Find where the given text appears and provide that cell's center as (X, Y) coordinate. 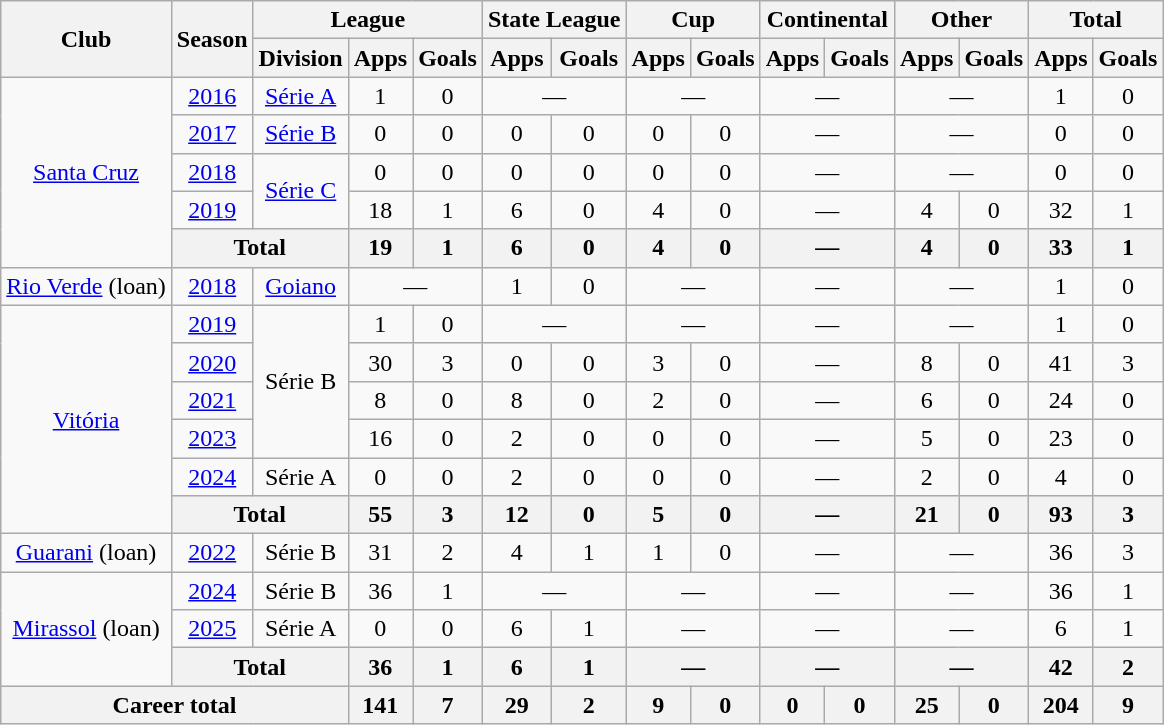
Goiano (300, 286)
24 (1061, 400)
2023 (212, 438)
29 (516, 705)
Division (300, 58)
12 (516, 515)
Mirassol (loan) (86, 629)
32 (1061, 210)
2016 (212, 96)
16 (380, 438)
23 (1061, 438)
Cup (693, 20)
Season (212, 39)
Career total (174, 705)
41 (1061, 362)
42 (1061, 667)
33 (1061, 248)
2017 (212, 134)
Guarani (loan) (86, 553)
93 (1061, 515)
2025 (212, 629)
Série C (300, 191)
Vitória (86, 419)
7 (448, 705)
Continental (827, 20)
141 (380, 705)
2020 (212, 362)
30 (380, 362)
Rio Verde (loan) (86, 286)
State League (554, 20)
31 (380, 553)
Club (86, 39)
Other (961, 20)
55 (380, 515)
18 (380, 210)
21 (926, 515)
25 (926, 705)
2021 (212, 400)
2022 (212, 553)
Santa Cruz (86, 172)
19 (380, 248)
204 (1061, 705)
League (368, 20)
